Detect which cell encompasses the target text, then output its (X, Y) center coordinate. 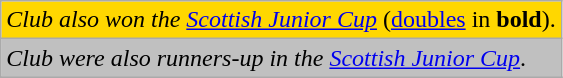
Club were also runners-up in the Scottish Junior Cup. (281, 58)
Club also won the Scottish Junior Cup (doubles in bold). (281, 20)
